Provide the (X, Y) coordinate of the cell's center where the given text is located.  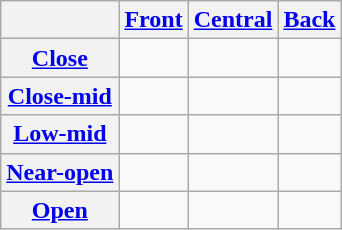
Central (233, 20)
Back (310, 20)
Low-mid (60, 134)
Open (60, 210)
Near-open (60, 172)
Front (154, 20)
Close (60, 58)
Close-mid (60, 96)
